Capture the cell that displays the provided text and extract its [X, Y] central coordinate. 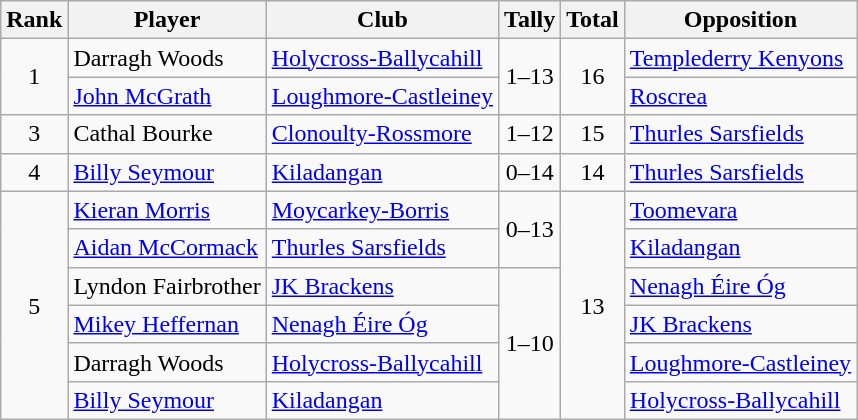
1–13 [530, 77]
John McGrath [167, 96]
Kieran Morris [167, 210]
Clonoulty-Rossmore [382, 134]
Opposition [740, 20]
4 [34, 172]
Aidan McCormack [167, 248]
Moycarkey-Borris [382, 210]
1–12 [530, 134]
1–10 [530, 343]
0–13 [530, 229]
Cathal Bourke [167, 134]
Club [382, 20]
5 [34, 305]
Rank [34, 20]
1 [34, 77]
14 [593, 172]
Tally [530, 20]
Lyndon Fairbrother [167, 286]
13 [593, 305]
3 [34, 134]
0–14 [530, 172]
Toomevara [740, 210]
15 [593, 134]
Mikey Heffernan [167, 324]
16 [593, 77]
Templederry Kenyons [740, 58]
Player [167, 20]
Total [593, 20]
Roscrea [740, 96]
